For the text-containing cell, return its midpoint in (x, y) coordinate format. 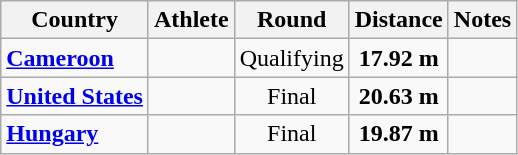
20.63 m (398, 96)
Cameroon (75, 58)
Notes (482, 20)
United States (75, 96)
Athlete (191, 20)
Country (75, 20)
19.87 m (398, 134)
Qualifying (292, 58)
Distance (398, 20)
17.92 m (398, 58)
Round (292, 20)
Hungary (75, 134)
